Scan for the cell matching the given text and deliver its (x, y) coordinate at center. 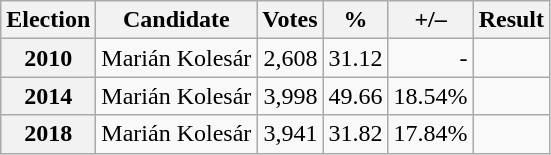
49.66 (356, 96)
18.54% (430, 96)
2018 (48, 134)
3,998 (290, 96)
- (430, 58)
+/– (430, 20)
31.82 (356, 134)
17.84% (430, 134)
% (356, 20)
3,941 (290, 134)
31.12 (356, 58)
Votes (290, 20)
2,608 (290, 58)
2010 (48, 58)
Election (48, 20)
Candidate (176, 20)
Result (511, 20)
2014 (48, 96)
